Pinpoint the cell where the given text exists, returning its (X, Y) midpoint coordinate. 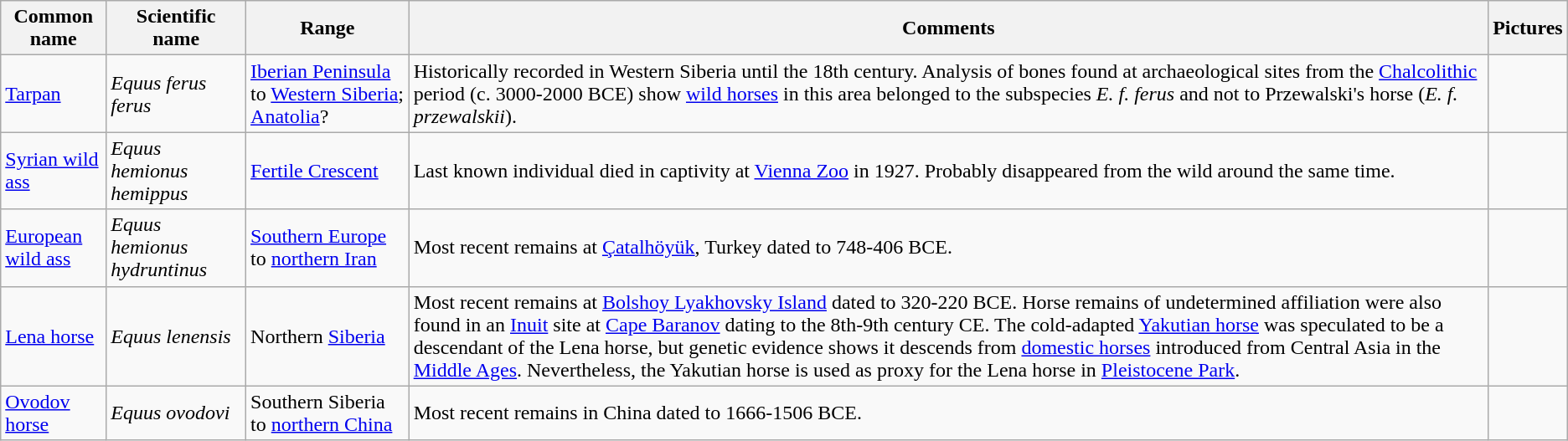
Most recent remains in China dated to 1666-1506 BCE. (948, 413)
Fertile Crescent (328, 171)
Southern Siberia to northern China (328, 413)
Southern Europe to northern Iran (328, 248)
Iberian Peninsula to Western Siberia; Anatolia? (328, 94)
Lena horse (54, 336)
Tarpan (54, 94)
Equus hemionus hemippus (176, 171)
Common name (54, 28)
Equus hemionus hydruntinus (176, 248)
Last known individual died in captivity at Vienna Zoo in 1927. Probably disappeared from the wild around the same time. (948, 171)
Pictures (1528, 28)
Range (328, 28)
Most recent remains at Çatalhöyük, Turkey dated to 748-406 BCE. (948, 248)
Equus lenensis (176, 336)
European wild ass (54, 248)
Ovodov horse (54, 413)
Northern Siberia (328, 336)
Syrian wild ass (54, 171)
Comments (948, 28)
Scientific name (176, 28)
Equus ovodovi (176, 413)
Equus ferus ferus (176, 94)
